Provide the (x, y) coordinate of the cell's center where the given text is located.  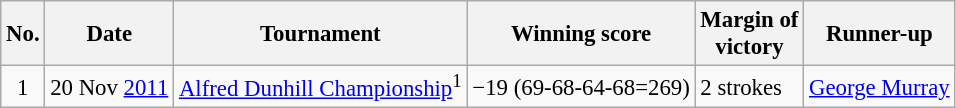
Date (110, 34)
No. (23, 34)
George Murray (880, 87)
Margin ofvictory (750, 34)
1 (23, 87)
Runner-up (880, 34)
Alfred Dunhill Championship1 (320, 87)
−19 (69-68-64-68=269) (581, 87)
Tournament (320, 34)
20 Nov 2011 (110, 87)
2 strokes (750, 87)
Winning score (581, 34)
